Return (X, Y) of the center of cell containing provided text 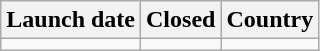
Launch date (71, 20)
Country (270, 20)
Closed (181, 20)
